Provide the [X, Y] coordinate of the cell's center where the given text is located.  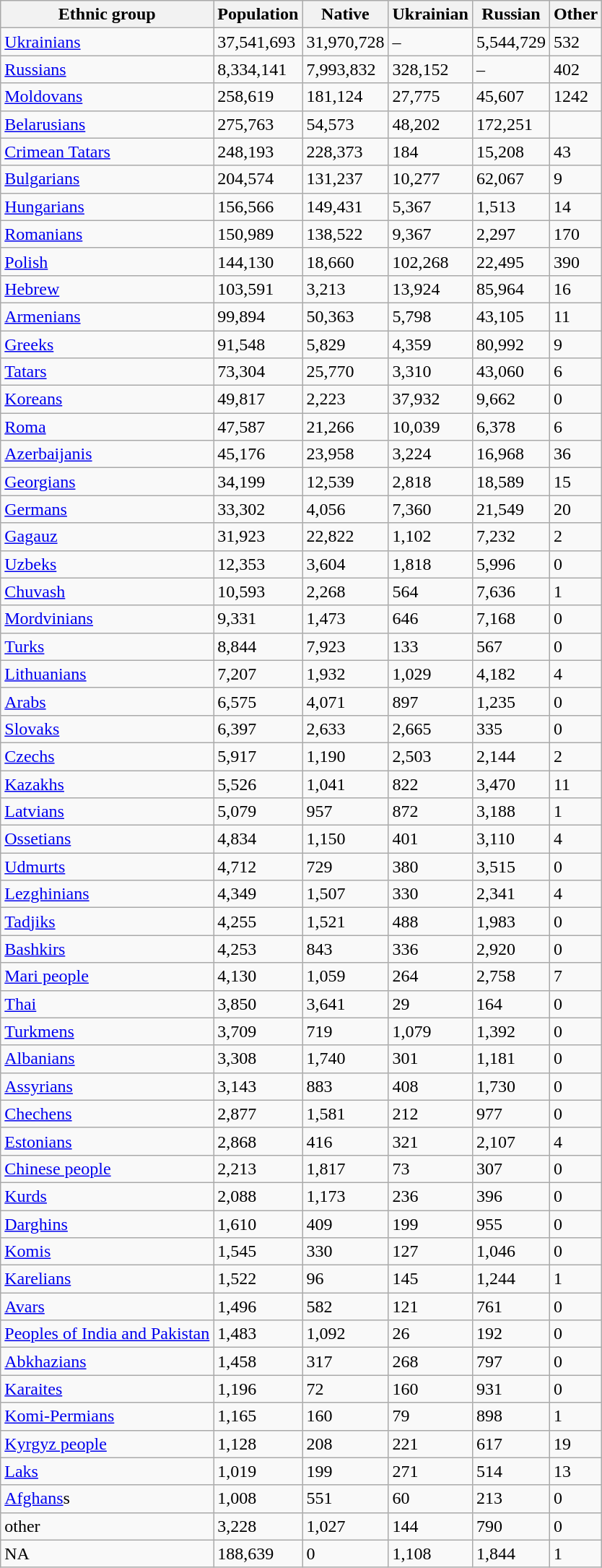
Lezghinians [107, 894]
883 [345, 1086]
Azerbaijanis [107, 454]
1,041 [345, 784]
401 [430, 839]
131,237 [345, 179]
2,107 [511, 1141]
3,110 [511, 839]
21,549 [511, 509]
Komis [107, 1252]
2,268 [345, 592]
31,970,728 [345, 42]
9,662 [511, 399]
761 [511, 1307]
Karaites [107, 1389]
Polish [107, 261]
6,397 [258, 729]
268 [430, 1361]
258,619 [258, 97]
1,128 [258, 1444]
Kurds [107, 1196]
Thai [107, 1004]
955 [511, 1224]
3,228 [258, 1526]
5,526 [258, 784]
43,060 [511, 372]
Chinese people [107, 1169]
248,193 [258, 152]
Population [258, 14]
1,844 [511, 1554]
16 [575, 289]
Mari people [107, 976]
204,574 [258, 179]
Russians [107, 69]
5,829 [345, 345]
10,593 [258, 592]
91,548 [258, 345]
1,079 [430, 1031]
977 [511, 1114]
1,730 [511, 1086]
8,844 [258, 646]
8,334,141 [258, 69]
102,268 [430, 261]
144 [430, 1526]
Crimean Tatars [107, 152]
127 [430, 1252]
Koreans [107, 399]
Hebrew [107, 289]
4,056 [345, 509]
931 [511, 1389]
1,740 [345, 1059]
409 [345, 1224]
Bulgarians [107, 179]
Assyrians [107, 1086]
212 [430, 1114]
18,589 [511, 482]
5,079 [258, 812]
99,894 [258, 316]
617 [511, 1444]
4,712 [258, 867]
1,165 [258, 1416]
Estonians [107, 1141]
Gagauz [107, 537]
188,639 [258, 1554]
2,297 [511, 234]
567 [511, 646]
Ukrainian [430, 14]
50,363 [345, 316]
1,932 [345, 674]
Georgians [107, 482]
1,059 [345, 976]
1,818 [430, 564]
797 [511, 1361]
43,105 [511, 316]
1,046 [511, 1252]
73 [430, 1169]
Germans [107, 509]
1,817 [345, 1169]
145 [430, 1279]
1,150 [345, 839]
2,758 [511, 976]
719 [345, 1031]
402 [575, 69]
790 [511, 1526]
72 [345, 1389]
Roma [107, 427]
Other [575, 14]
3,604 [345, 564]
1,181 [511, 1059]
236 [430, 1196]
Moldovans [107, 97]
1242 [575, 97]
3,224 [430, 454]
5,996 [511, 564]
843 [345, 949]
121 [430, 1307]
Peoples of India and Pakistan [107, 1334]
1,458 [258, 1361]
Arabs [107, 701]
872 [430, 812]
79 [430, 1416]
1,092 [345, 1334]
164 [511, 1004]
Armenians [107, 316]
646 [430, 619]
12,539 [345, 482]
408 [430, 1086]
133 [430, 646]
5,544,729 [511, 42]
149,431 [345, 207]
Kyrgyz people [107, 1444]
336 [430, 949]
184 [430, 152]
7,207 [258, 674]
43 [575, 152]
396 [511, 1196]
9,331 [258, 619]
5,917 [258, 756]
3,188 [511, 812]
Abkhazians [107, 1361]
Russian [511, 14]
1,190 [345, 756]
1,173 [345, 1196]
4,255 [258, 922]
3,709 [258, 1031]
25,770 [345, 372]
1,581 [345, 1114]
Turks [107, 646]
4,253 [258, 949]
Laks [107, 1471]
582 [345, 1307]
1,019 [258, 1471]
328,152 [430, 69]
10,277 [430, 179]
390 [575, 261]
7,168 [511, 619]
19 [575, 1444]
Ethnic group [107, 14]
532 [575, 42]
5,798 [430, 316]
321 [430, 1141]
138,522 [345, 234]
3,308 [258, 1059]
2,877 [258, 1114]
16,968 [511, 454]
156,566 [258, 207]
4,834 [258, 839]
73,304 [258, 372]
172,251 [511, 124]
1,235 [511, 701]
Tadjiks [107, 922]
Bashkirs [107, 949]
307 [511, 1169]
9,367 [430, 234]
45,607 [511, 97]
Komi-Permians [107, 1416]
2,088 [258, 1196]
7,636 [511, 592]
Chuvash [107, 592]
15,208 [511, 152]
4,349 [258, 894]
2,341 [511, 894]
Latvians [107, 812]
957 [345, 812]
Lithuanians [107, 674]
Native [345, 14]
1,244 [511, 1279]
1,473 [345, 619]
2,633 [345, 729]
317 [345, 1361]
Udmurts [107, 867]
5,367 [430, 207]
60 [430, 1499]
103,591 [258, 289]
7,923 [345, 646]
Avars [107, 1307]
6,575 [258, 701]
22,495 [511, 261]
3,310 [430, 372]
18,660 [345, 261]
45,176 [258, 454]
2,920 [511, 949]
416 [345, 1141]
Ukrainians [107, 42]
1,102 [430, 537]
Mordvinians [107, 619]
898 [511, 1416]
Turkmens [107, 1031]
301 [430, 1059]
1,483 [258, 1334]
213 [511, 1499]
15 [575, 482]
26 [430, 1334]
7,232 [511, 537]
1,545 [258, 1252]
1,983 [511, 922]
13 [575, 1471]
192 [511, 1334]
34,199 [258, 482]
Albanians [107, 1059]
Chechens [107, 1114]
13,924 [430, 289]
1,610 [258, 1224]
1,521 [345, 922]
Kazakhs [107, 784]
12,353 [258, 564]
150,989 [258, 234]
4,359 [430, 345]
47,587 [258, 427]
170 [575, 234]
48,202 [430, 124]
228,373 [345, 152]
23,958 [345, 454]
3,470 [511, 784]
14 [575, 207]
1,513 [511, 207]
3,515 [511, 867]
3,641 [345, 1004]
Ossetians [107, 839]
3,850 [258, 1004]
1,027 [345, 1526]
7 [575, 976]
36 [575, 454]
Tatars [107, 372]
564 [430, 592]
551 [345, 1499]
7,360 [430, 509]
1,196 [258, 1389]
54,573 [345, 124]
27,775 [430, 97]
1,507 [345, 894]
181,124 [345, 97]
1,008 [258, 1499]
264 [430, 976]
33,302 [258, 509]
Karelians [107, 1279]
1,496 [258, 1307]
144,130 [258, 261]
37,932 [430, 399]
Hungarians [107, 207]
1,029 [430, 674]
208 [345, 1444]
49,817 [258, 399]
80,992 [511, 345]
7,993,832 [345, 69]
20 [575, 509]
6,378 [511, 427]
2,818 [430, 482]
21,266 [345, 427]
4,130 [258, 976]
729 [345, 867]
1,108 [430, 1554]
221 [430, 1444]
Czechs [107, 756]
2,503 [430, 756]
514 [511, 1471]
275,763 [258, 124]
822 [430, 784]
2,665 [430, 729]
1,392 [511, 1031]
488 [430, 922]
897 [430, 701]
62,067 [511, 179]
Belarusians [107, 124]
2,868 [258, 1141]
31,923 [258, 537]
Uzbeks [107, 564]
1,522 [258, 1279]
2,144 [511, 756]
3,213 [345, 289]
10,039 [430, 427]
Greeks [107, 345]
4,071 [345, 701]
NA [107, 1554]
22,822 [345, 537]
Romanians [107, 234]
37,541,693 [258, 42]
29 [430, 1004]
2,223 [345, 399]
Slovaks [107, 729]
85,964 [511, 289]
4,182 [511, 674]
271 [430, 1471]
96 [345, 1279]
335 [511, 729]
Afghanss [107, 1499]
3,143 [258, 1086]
Darghins [107, 1224]
2,213 [258, 1169]
380 [430, 867]
other [107, 1526]
